From the cell containing the given text, extract its center point as (X, Y) coordinate. 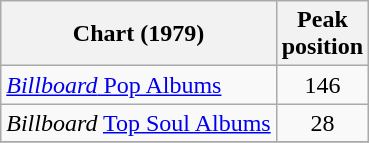
Chart (1979) (138, 34)
28 (322, 123)
Billboard Pop Albums (138, 85)
Billboard Top Soul Albums (138, 123)
Peakposition (322, 34)
146 (322, 85)
